Pinpoint the cell where the given text exists, returning its (x, y) midpoint coordinate. 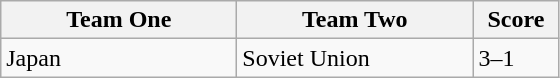
Team One (119, 20)
Team Two (355, 20)
Score (516, 20)
Japan (119, 58)
3–1 (516, 58)
Soviet Union (355, 58)
